For the text-containing cell, return its midpoint in (x, y) coordinate format. 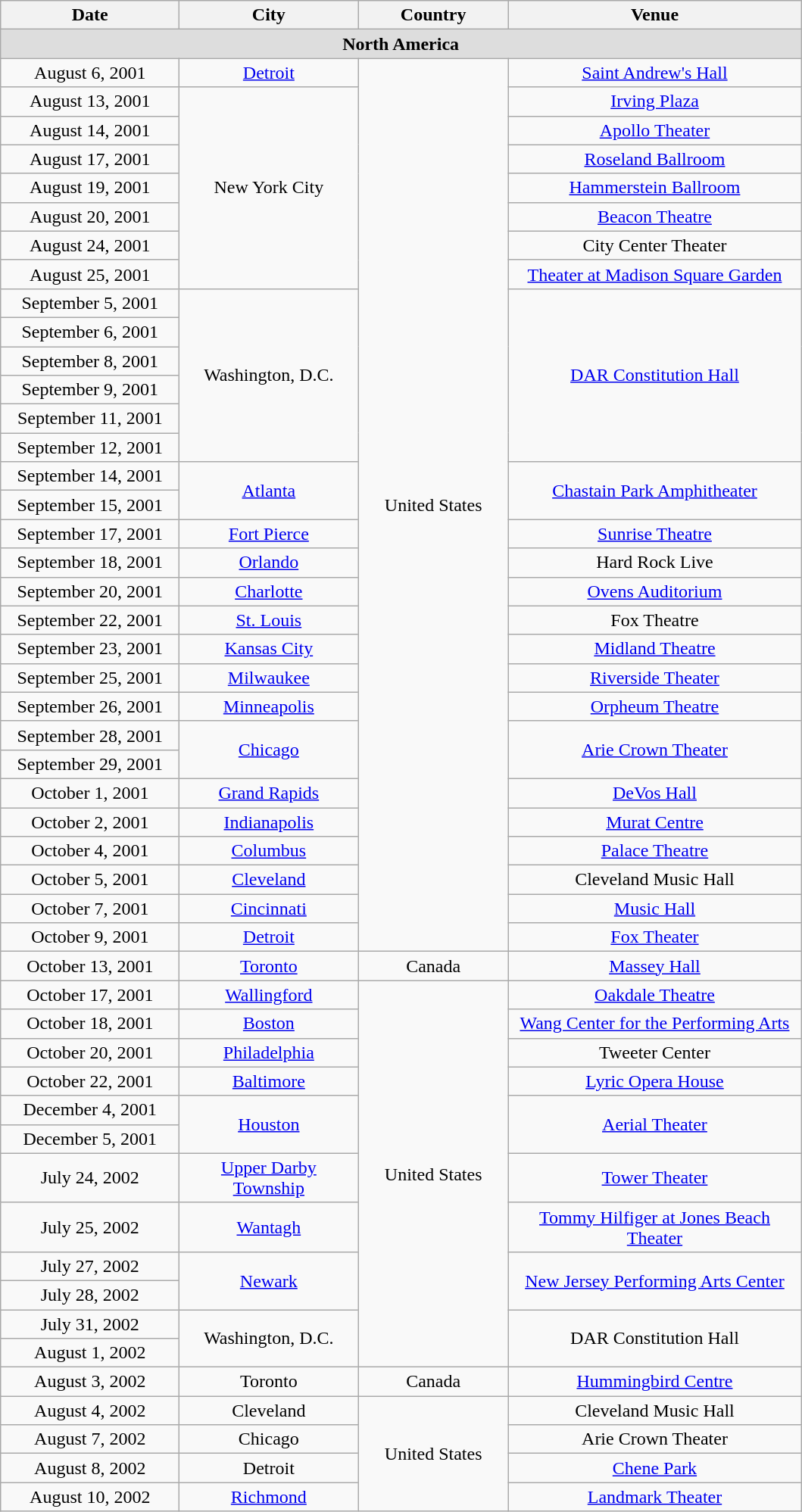
September 26, 2001 (90, 706)
August 25, 2001 (90, 274)
September 28, 2001 (90, 735)
Wantagh (269, 1227)
September 23, 2001 (90, 649)
New York City (269, 188)
September 8, 2001 (90, 361)
September 9, 2001 (90, 390)
Hummingbird Centre (654, 1382)
October 13, 2001 (90, 966)
Venue (654, 15)
Irving Plaza (654, 101)
Wang Center for the Performing Arts (654, 1024)
Kansas City (269, 649)
Minneapolis (269, 706)
Philadelphia (269, 1052)
October 5, 2001 (90, 880)
Boston (269, 1024)
July 27, 2002 (90, 1266)
Country (433, 15)
Date (90, 15)
Tower Theater (654, 1178)
Midland Theatre (654, 649)
August 17, 2001 (90, 159)
St. Louis (269, 620)
Oakdale Theatre (654, 995)
Tommy Hilfiger at Jones Beach Theater (654, 1227)
September 12, 2001 (90, 447)
Columbus (269, 851)
August 3, 2002 (90, 1382)
Massey Hall (654, 966)
Wallingford (269, 995)
July 24, 2002 (90, 1178)
Milwaukee (269, 678)
Fort Pierce (269, 534)
Richmond (269, 1497)
Theater at Madison Square Garden (654, 274)
August 19, 2001 (90, 188)
Aerial Theater (654, 1124)
Tweeter Center (654, 1052)
December 5, 2001 (90, 1139)
Indianapolis (269, 821)
October 2, 2001 (90, 821)
October 9, 2001 (90, 937)
City (269, 15)
Palace Theatre (654, 851)
September 25, 2001 (90, 678)
October 4, 2001 (90, 851)
Newark (269, 1280)
July 31, 2002 (90, 1324)
Ovens Auditorium (654, 591)
City Center Theater (654, 245)
September 29, 2001 (90, 764)
September 20, 2001 (90, 591)
September 22, 2001 (90, 620)
July 28, 2002 (90, 1295)
New Jersey Performing Arts Center (654, 1280)
Hammerstein Ballroom (654, 188)
Saint Andrew's Hall (654, 73)
September 17, 2001 (90, 534)
Baltimore (269, 1081)
Murat Centre (654, 821)
Hard Rock Live (654, 563)
August 7, 2002 (90, 1439)
October 7, 2001 (90, 909)
Orpheum Theatre (654, 706)
August 24, 2001 (90, 245)
September 18, 2001 (90, 563)
DeVos Hall (654, 793)
Charlotte (269, 591)
August 10, 2002 (90, 1497)
October 22, 2001 (90, 1081)
August 20, 2001 (90, 217)
September 15, 2001 (90, 505)
September 14, 2001 (90, 476)
August 14, 2001 (90, 130)
September 11, 2001 (90, 419)
Grand Rapids (269, 793)
Music Hall (654, 909)
October 18, 2001 (90, 1024)
Fox Theater (654, 937)
Landmark Theater (654, 1497)
Beacon Theatre (654, 217)
Chene Park (654, 1468)
Atlanta (269, 491)
Fox Theatre (654, 620)
Lyric Opera House (654, 1081)
July 25, 2002 (90, 1227)
Sunrise Theatre (654, 534)
Orlando (269, 563)
December 4, 2001 (90, 1110)
August 1, 2002 (90, 1353)
October 17, 2001 (90, 995)
Roseland Ballroom (654, 159)
Chastain Park Amphitheater (654, 491)
Upper Darby Township (269, 1178)
October 20, 2001 (90, 1052)
September 6, 2001 (90, 332)
September 5, 2001 (90, 303)
August 6, 2001 (90, 73)
Riverside Theater (654, 678)
August 13, 2001 (90, 101)
North America (401, 44)
August 8, 2002 (90, 1468)
Houston (269, 1124)
October 1, 2001 (90, 793)
Cincinnati (269, 909)
Apollo Theater (654, 130)
August 4, 2002 (90, 1411)
